Provide the (X, Y) coordinate of the cell's center where the given text is located.  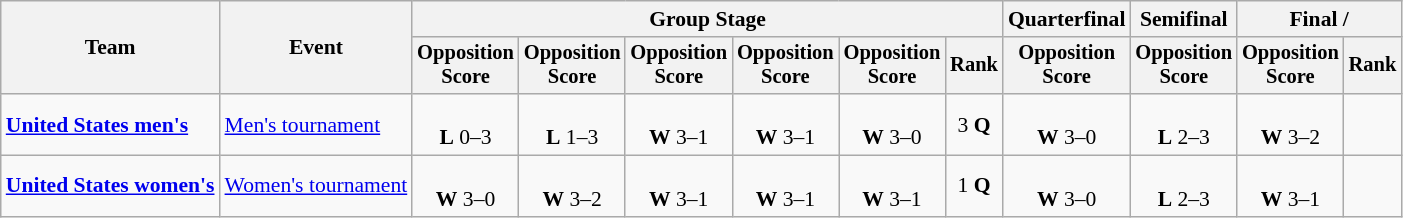
United States men's (110, 124)
United States women's (110, 186)
Event (316, 48)
Men's tournament (316, 124)
Semifinal (1184, 19)
Women's tournament (316, 186)
1 Q (974, 186)
Team (110, 48)
L 0–3 (466, 124)
Group Stage (708, 19)
L 1–3 (572, 124)
Quarterfinal (1067, 19)
Final / (1319, 19)
3 Q (974, 124)
